Output the [X, Y] coordinate of the center of the cell containing the given text.  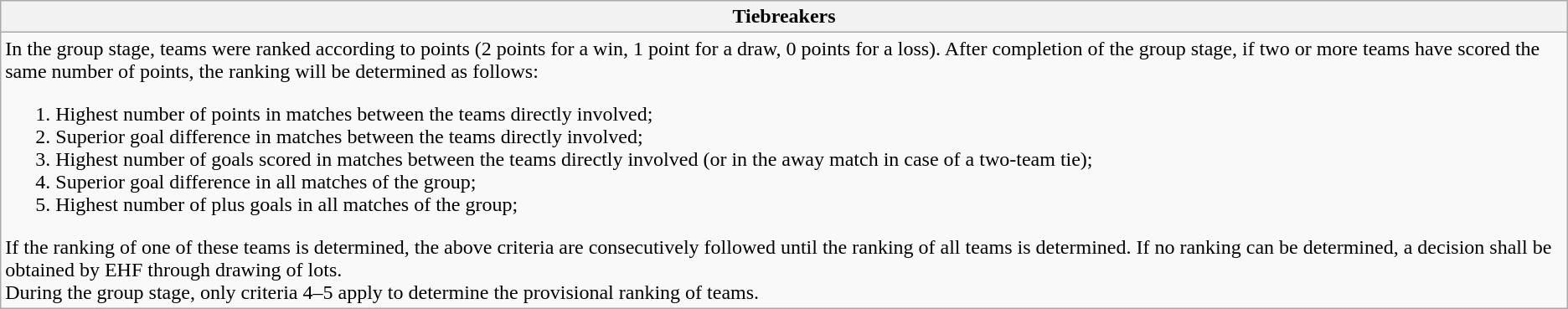
Tiebreakers [784, 17]
